Return (X, Y) of the center of cell containing provided text 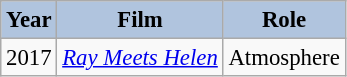
Atmosphere (284, 58)
Role (284, 20)
Ray Meets Helen (140, 58)
Film (140, 20)
Year (29, 20)
2017 (29, 58)
